Output the (x, y) coordinate of the center of the cell containing the given text.  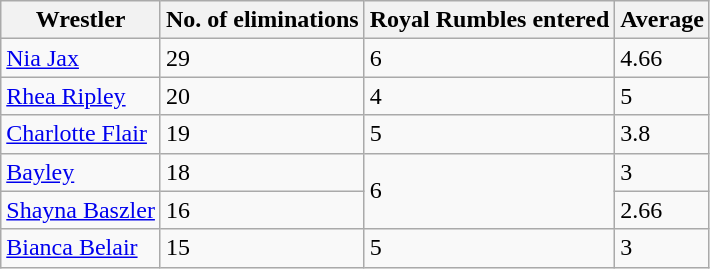
16 (262, 210)
Charlotte Flair (81, 134)
Bianca Belair (81, 248)
Average (662, 20)
Bayley (81, 172)
18 (262, 172)
3.8 (662, 134)
2.66 (662, 210)
No. of eliminations (262, 20)
20 (262, 96)
Royal Rumbles entered (490, 20)
4 (490, 96)
4.66 (662, 58)
Shayna Baszler (81, 210)
Wrestler (81, 20)
Nia Jax (81, 58)
Rhea Ripley (81, 96)
29 (262, 58)
19 (262, 134)
15 (262, 248)
